Extract the (X, Y) coordinate from the center of the cell holding the provided text.  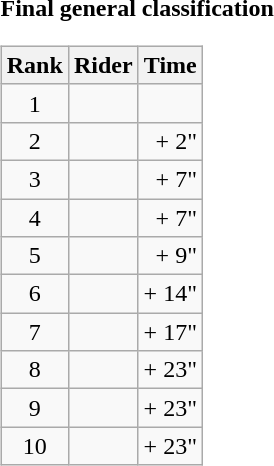
3 (34, 179)
+ 17" (170, 332)
8 (34, 370)
+ 9" (170, 256)
2 (34, 141)
+ 14" (170, 294)
1 (34, 103)
5 (34, 256)
6 (34, 294)
Rank (34, 65)
9 (34, 408)
10 (34, 446)
Time (170, 65)
7 (34, 332)
+ 2" (170, 141)
4 (34, 217)
Rider (103, 65)
